For the text-containing cell, return its midpoint in [X, Y] coordinate format. 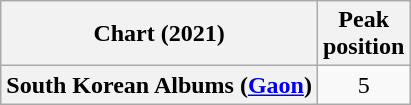
Chart (2021) [160, 34]
5 [363, 85]
Peakposition [363, 34]
South Korean Albums (Gaon) [160, 85]
